Return (X, Y) of the center of cell containing provided text 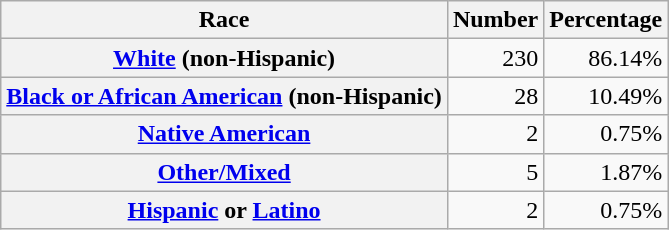
28 (495, 96)
10.49% (606, 96)
Race (224, 20)
Black or African American (non-Hispanic) (224, 96)
White (non-Hispanic) (224, 58)
Number (495, 20)
230 (495, 58)
1.87% (606, 172)
Native American (224, 134)
5 (495, 172)
Hispanic or Latino (224, 210)
86.14% (606, 58)
Other/Mixed (224, 172)
Percentage (606, 20)
